Capture the cell that displays the provided text and extract its (X, Y) central coordinate. 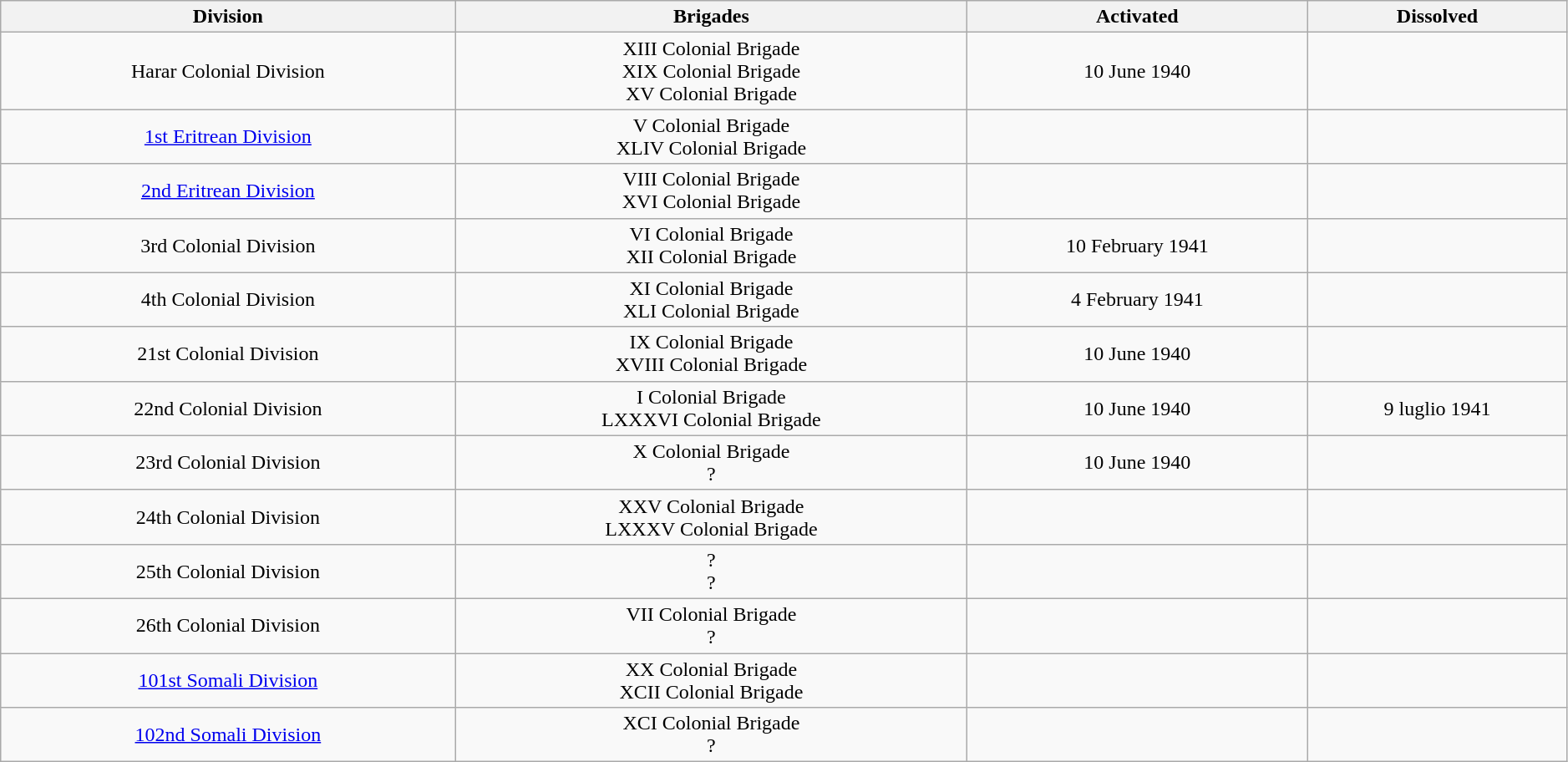
X Colonial Brigade? (712, 463)
21st Colonial Division (228, 354)
V Colonial BrigadeXLIV Colonial Brigade (712, 137)
3rd Colonial Division (228, 246)
?? (712, 571)
22nd Colonial Division (228, 408)
9 luglio 1941 (1437, 408)
Brigades (712, 17)
XXV Colonial BrigadeLXXXV Colonial Brigade (712, 516)
XIII Colonial BrigadeXIX Colonial BrigadeXV Colonial Brigade (712, 71)
VIII Colonial BrigadeXVI Colonial Brigade (712, 190)
101st Somali Division (228, 680)
VII Colonial Brigade? (712, 625)
Division (228, 17)
XCI Colonial Brigade? (712, 735)
25th Colonial Division (228, 571)
IX Colonial BrigadeXVIII Colonial Brigade (712, 354)
24th Colonial Division (228, 516)
Activated (1138, 17)
2nd Eritrean Division (228, 190)
4th Colonial Division (228, 299)
4 February 1941 (1138, 299)
26th Colonial Division (228, 625)
23rd Colonial Division (228, 463)
XI Colonial BrigadeXLI Colonial Brigade (712, 299)
1st Eritrean Division (228, 137)
Dissolved (1437, 17)
VI Colonial BrigadeXII Colonial Brigade (712, 246)
XX Colonial BrigadeXCII Colonial Brigade (712, 680)
I Colonial BrigadeLXXXVI Colonial Brigade (712, 408)
10 February 1941 (1138, 246)
Harar Colonial Division (228, 71)
102nd Somali Division (228, 735)
